From the cell containing the given text, extract its center point as [x, y] coordinate. 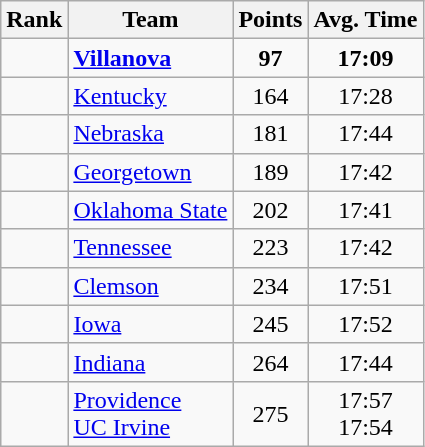
275 [270, 414]
Points [270, 20]
17:5717:54 [366, 414]
Indiana [150, 362]
17:28 [366, 96]
223 [270, 248]
164 [270, 96]
Nebraska [150, 134]
264 [270, 362]
17:51 [366, 286]
ProvidenceUC Irvine [150, 414]
Tennessee [150, 248]
234 [270, 286]
189 [270, 172]
17:52 [366, 324]
17:41 [366, 210]
Team [150, 20]
Kentucky [150, 96]
17:09 [366, 58]
Villanova [150, 58]
Oklahoma State [150, 210]
245 [270, 324]
202 [270, 210]
Clemson [150, 286]
Georgetown [150, 172]
97 [270, 58]
Rank [34, 20]
181 [270, 134]
Avg. Time [366, 20]
Iowa [150, 324]
